Output the (X, Y) coordinate of the center of the cell containing the given text.  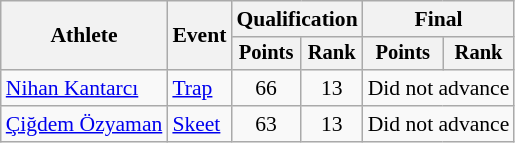
Nihan Kantarcı (84, 88)
Qualification (296, 19)
Çiğdem Özyaman (84, 124)
66 (266, 88)
63 (266, 124)
Athlete (84, 36)
Skeet (199, 124)
Final (439, 19)
Trap (199, 88)
Event (199, 36)
